Find where the given text appears and provide that cell's center as (X, Y) coordinate. 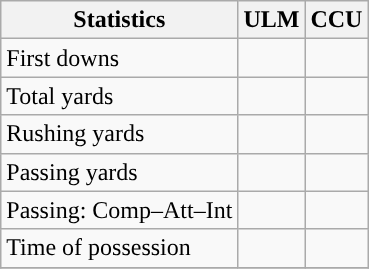
ULM (272, 20)
Passing yards (120, 172)
Total yards (120, 96)
First downs (120, 58)
Statistics (120, 20)
Rushing yards (120, 134)
Time of possession (120, 248)
CCU (336, 20)
Passing: Comp–Att–Int (120, 210)
